For the text-containing cell, return its midpoint in (x, y) coordinate format. 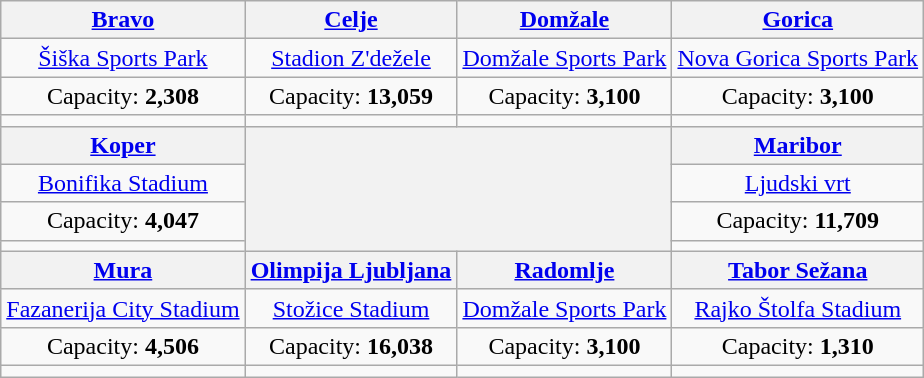
Mura (123, 270)
Capacity: 16,038 (351, 346)
Capacity: 13,059 (351, 96)
Stožice Stadium (351, 308)
Capacity: 11,709 (798, 221)
Koper (123, 145)
Rajko Štolfa Stadium (798, 308)
Olimpija Ljubljana (351, 270)
Domžale (564, 20)
Ljudski vrt (798, 183)
Celje (351, 20)
Fazanerija City Stadium (123, 308)
Tabor Sežana (798, 270)
Capacity: 1,310 (798, 346)
Capacity: 4,047 (123, 221)
Capacity: 4,506 (123, 346)
Capacity: 2,308 (123, 96)
Bonifika Stadium (123, 183)
Maribor (798, 145)
Radomlje (564, 270)
Bravo (123, 20)
Gorica (798, 20)
Nova Gorica Sports Park (798, 58)
Stadion Z'dežele (351, 58)
Šiška Sports Park (123, 58)
